Scan for the cell matching the given text and deliver its (X, Y) coordinate at center. 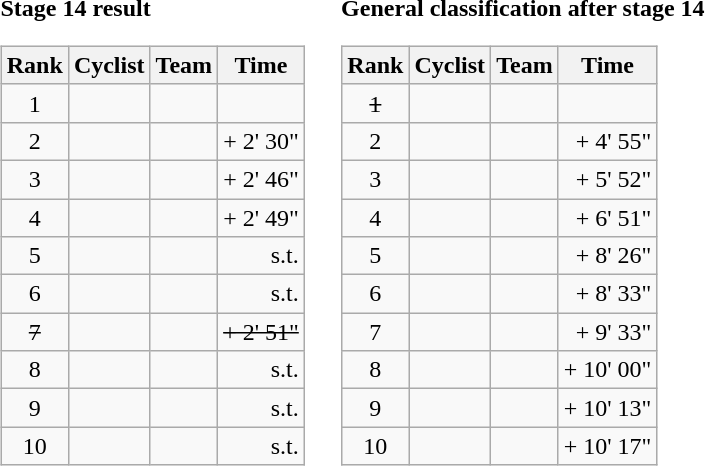
+ 2' 49" (262, 217)
+ 6' 51" (608, 217)
+ 8' 26" (608, 256)
+ 4' 55" (608, 141)
+ 10' 00" (608, 370)
+ 2' 46" (262, 179)
+ 10' 17" (608, 446)
+ 2' 51" (262, 332)
+ 8' 33" (608, 294)
+ 2' 30" (262, 141)
+ 9' 33" (608, 332)
+ 10' 13" (608, 408)
+ 5' 52" (608, 179)
